Scan for the cell matching the given text and deliver its (X, Y) coordinate at center. 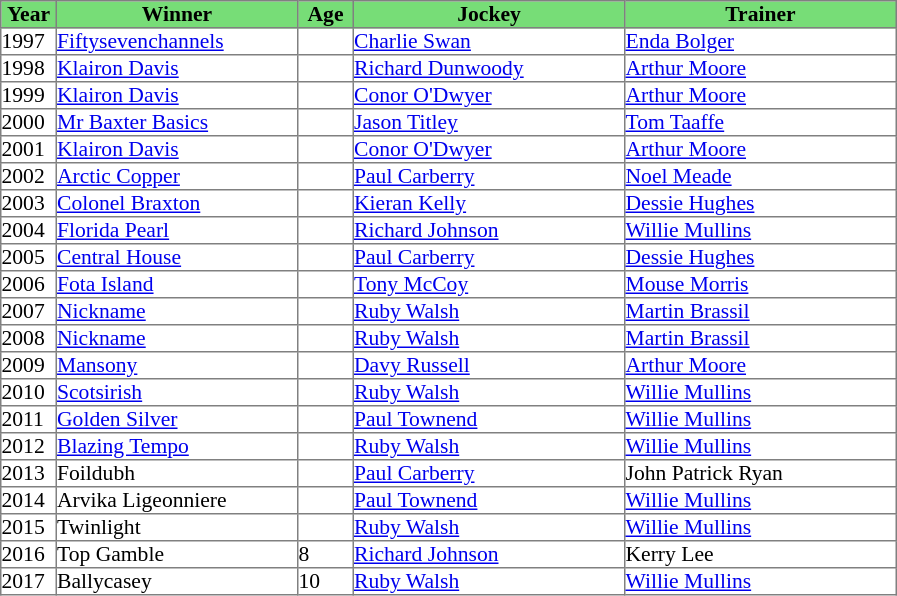
2015 (29, 528)
Florida Pearl (177, 230)
2000 (29, 122)
Foildubh (177, 474)
Jason Titley (489, 122)
2012 (29, 446)
2009 (29, 366)
2016 (29, 554)
2004 (29, 230)
2017 (29, 582)
Davy Russell (489, 366)
1998 (29, 68)
Noel Meade (761, 176)
2003 (29, 204)
Charlie Swan (489, 42)
Ballycasey (177, 582)
John Patrick Ryan (761, 474)
2013 (29, 474)
8 (326, 554)
Golden Silver (177, 420)
Mansony (177, 366)
Winner (177, 14)
Kerry Lee (761, 554)
2006 (29, 284)
Age (326, 14)
Year (29, 14)
Colonel Braxton (177, 204)
Mouse Morris (761, 284)
Kieran Kelly (489, 204)
10 (326, 582)
1999 (29, 96)
Enda Bolger (761, 42)
2001 (29, 150)
Richard Dunwoody (489, 68)
2005 (29, 258)
Mr Baxter Basics (177, 122)
1997 (29, 42)
Arctic Copper (177, 176)
Tony McCoy (489, 284)
Scotsirish (177, 392)
2014 (29, 500)
2002 (29, 176)
Jockey (489, 14)
Top Gamble (177, 554)
Blazing Tempo (177, 446)
2010 (29, 392)
2011 (29, 420)
2008 (29, 338)
Twinlight (177, 528)
Trainer (761, 14)
Tom Taaffe (761, 122)
Fota Island (177, 284)
Fiftysevenchannels (177, 42)
Arvika Ligeonniere (177, 500)
2007 (29, 312)
Central House (177, 258)
